From the cell containing the given text, extract its center point as (X, Y) coordinate. 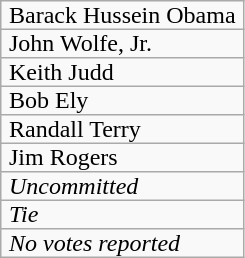
Tie (122, 214)
Jim Rogers (122, 157)
Barack Hussein Obama (122, 15)
Randall Terry (122, 129)
Keith Judd (122, 72)
No votes reported (122, 243)
John Wolfe, Jr. (122, 43)
Uncommitted (122, 186)
Bob Ely (122, 100)
